Return (X, Y) of the center of cell containing provided text 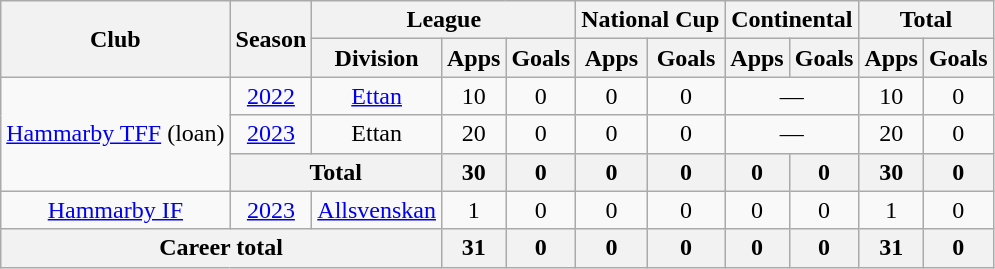
League (444, 20)
Season (271, 39)
2022 (271, 96)
Club (116, 39)
Continental (792, 20)
Hammarby TFF (loan) (116, 134)
Division (377, 58)
Allsvenskan (377, 210)
National Cup (650, 20)
Career total (222, 248)
Hammarby IF (116, 210)
